Provide the (x, y) coordinate of the cell's center where the given text is located.  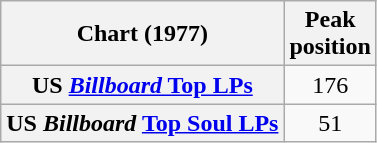
Peakposition (330, 34)
Chart (1977) (142, 34)
51 (330, 123)
US Billboard Top Soul LPs (142, 123)
US Billboard Top LPs (142, 85)
176 (330, 85)
